Provide the (X, Y) coordinate of the cell's center where the given text is located.  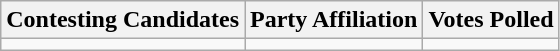
Votes Polled (491, 20)
Contesting Candidates (123, 20)
Party Affiliation (334, 20)
